Search for the cell housing the specified text and yield its (X, Y) center coordinate. 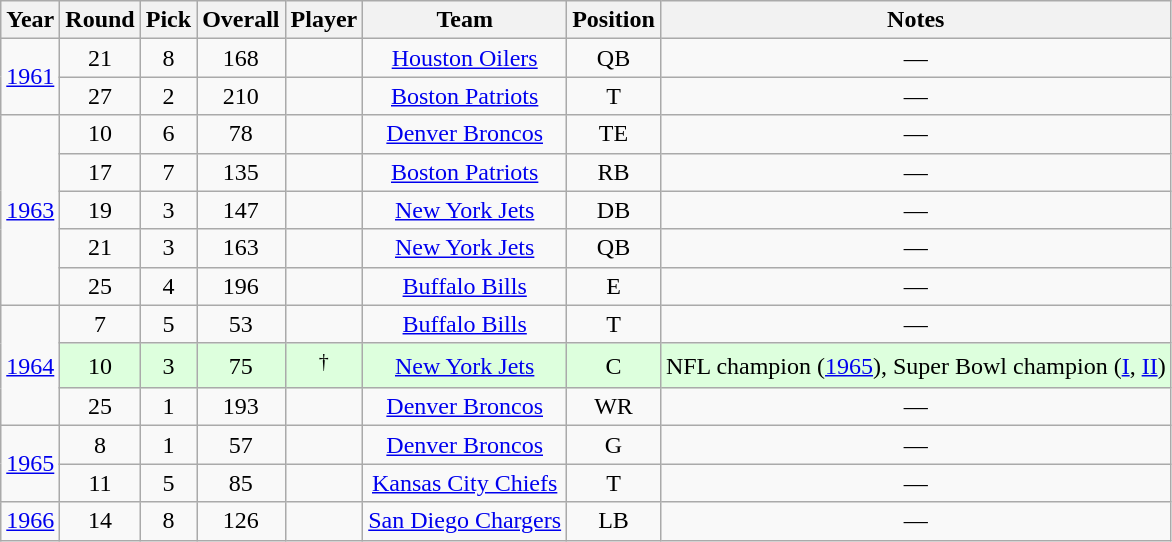
Position (614, 20)
Team (465, 20)
E (614, 286)
4 (168, 286)
San Diego Chargers (465, 521)
1965 (30, 464)
NFL champion (1965), Super Bowl champion (I, II) (916, 366)
126 (241, 521)
78 (241, 134)
6 (168, 134)
Pick (168, 20)
Overall (241, 20)
1963 (30, 210)
57 (241, 445)
2 (168, 96)
53 (241, 324)
TE (614, 134)
Houston Oilers (465, 58)
RB (614, 172)
27 (100, 96)
1966 (30, 521)
† (324, 366)
Player (324, 20)
85 (241, 483)
Notes (916, 20)
LB (614, 521)
193 (241, 407)
WR (614, 407)
11 (100, 483)
210 (241, 96)
Year (30, 20)
196 (241, 286)
147 (241, 210)
163 (241, 248)
1964 (30, 366)
75 (241, 366)
14 (100, 521)
17 (100, 172)
1961 (30, 77)
G (614, 445)
Kansas City Chiefs (465, 483)
135 (241, 172)
168 (241, 58)
19 (100, 210)
C (614, 366)
DB (614, 210)
Round (100, 20)
